Capture the cell that displays the provided text and extract its [x, y] central coordinate. 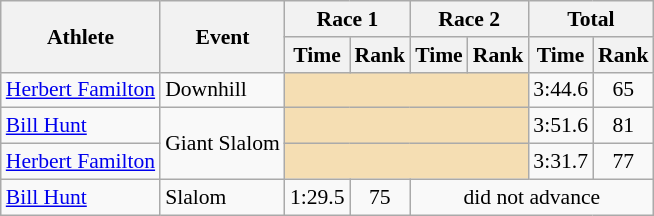
3:51.6 [560, 126]
81 [624, 126]
3:44.6 [560, 90]
Race 2 [469, 19]
Downhill [222, 90]
Giant Slalom [222, 144]
3:31.7 [560, 162]
did not advance [532, 197]
75 [380, 197]
1:29.5 [318, 197]
Slalom [222, 197]
Event [222, 36]
77 [624, 162]
Athlete [80, 36]
65 [624, 90]
Total [590, 19]
Race 1 [348, 19]
